Find where the given text appears and provide that cell's center as (X, Y) coordinate. 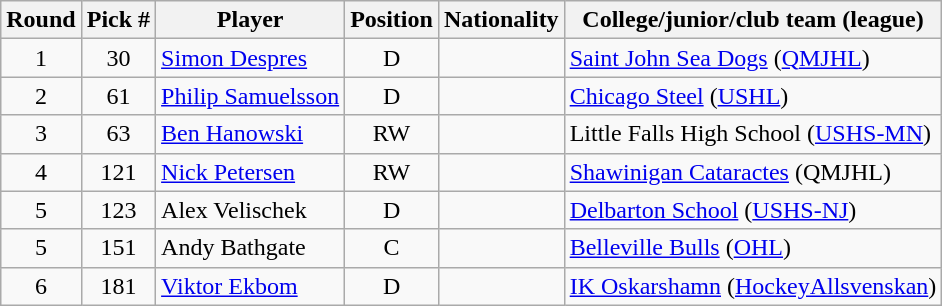
6 (41, 286)
Nationality (501, 20)
Shawinigan Cataractes (QMJHL) (753, 172)
Alex Velischek (250, 210)
2 (41, 96)
3 (41, 134)
181 (118, 286)
Chicago Steel (USHL) (753, 96)
Round (41, 20)
63 (118, 134)
IK Oskarshamn (HockeyAllsvenskan) (753, 286)
123 (118, 210)
Player (250, 20)
Delbarton School (USHS-NJ) (753, 210)
Little Falls High School (USHS-MN) (753, 134)
Simon Despres (250, 58)
30 (118, 58)
Viktor Ekbom (250, 286)
C (392, 248)
Belleville Bulls (OHL) (753, 248)
61 (118, 96)
4 (41, 172)
College/junior/club team (league) (753, 20)
Position (392, 20)
Saint John Sea Dogs (QMJHL) (753, 58)
Ben Hanowski (250, 134)
Nick Petersen (250, 172)
Pick # (118, 20)
151 (118, 248)
121 (118, 172)
1 (41, 58)
Philip Samuelsson (250, 96)
Andy Bathgate (250, 248)
